Return the (x, y) coordinate for the center point of the cell that contains the specified text.  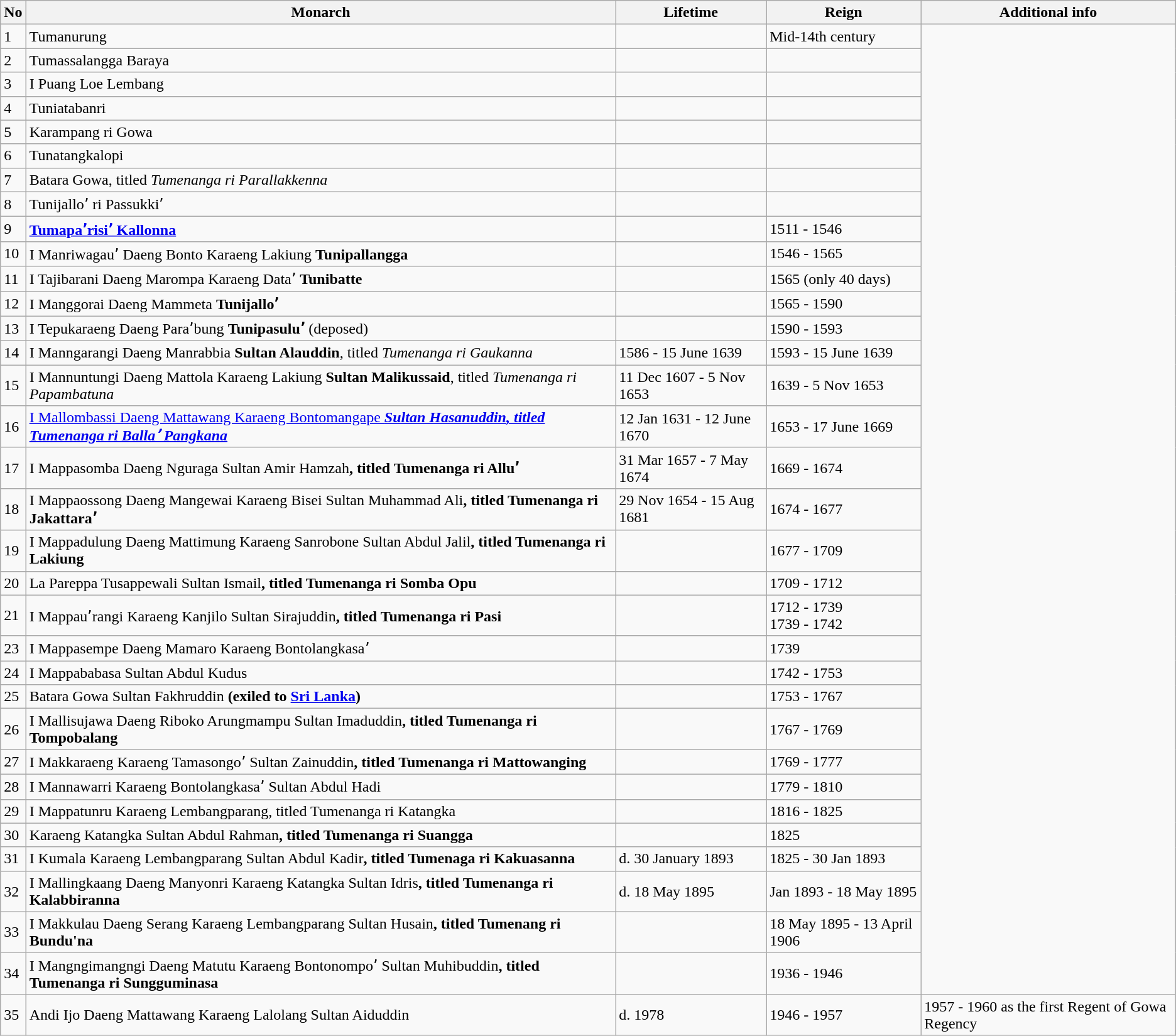
1825 - 30 Jan 1893 (844, 859)
13 (13, 329)
Jan 1893 - 18 May 1895 (844, 891)
Karampang ri Gowa (320, 132)
Additional info (1048, 13)
Karaeng Katangka Sultan Abdul Rahman, titled Tumenanga ri Suangga (320, 835)
16 (13, 427)
29 Nov 1654 - 15 Aug 1681 (691, 509)
27 (13, 762)
28 (13, 787)
1511 - 1546 (844, 229)
I Manngarangi Daeng Manrabbia Sultan Alauddin, titled Tumenanga ri Gaukanna (320, 353)
11 Dec 1607 - 5 Nov 1653 (691, 386)
I Puang Loe Lembang (320, 84)
1586 - 15 June 1639 (691, 353)
1767 - 1769 (844, 729)
Lifetime (691, 13)
Tumapaʼrisiʼ Kallonna (320, 229)
1 (13, 36)
I Mappasomba Daeng Nguraga Sultan Amir Hamzah, titled Tumenanga ri Alluʼ (320, 467)
33 (13, 932)
Batara Gowa Sultan Fakhruddin (exiled to Sri Lanka) (320, 697)
6 (13, 156)
23 (13, 648)
I Manggorai Daeng Mammeta Tunijalloʼ (320, 304)
Andi Ijo Daeng Mattawang Karaeng Lalolang Sultan Aiduddin (320, 1015)
11 (13, 279)
1677 - 1709 (844, 550)
1565 - 1590 (844, 304)
10 (13, 254)
1816 - 1825 (844, 811)
d. 18 May 1895 (691, 891)
I Mappauʼrangi Karaeng Kanjilo Sultan Sirajuddin, titled Tumenanga ri Pasi (320, 616)
12 Jan 1631 - 12 June 1670 (691, 427)
1709 - 1712 (844, 583)
I Mannuntungi Daeng Mattola Karaeng Lakiung Sultan Malikussaid, titled Tumenanga ri Papambatuna (320, 386)
7 (13, 180)
24 (13, 673)
1712 - 17391739 - 1742 (844, 616)
18 May 1895 - 13 April 1906 (844, 932)
8 (13, 204)
14 (13, 353)
d. 1978 (691, 1015)
I Tajibarani Daeng Marompa Karaeng Dataʼ Tunibatte (320, 279)
29 (13, 811)
1674 - 1677 (844, 509)
Reign (844, 13)
1590 - 1593 (844, 329)
1753 - 1767 (844, 697)
1779 - 1810 (844, 787)
La Pareppa Tusappewali Sultan Ismail, titled Tumenanga ri Somba Opu (320, 583)
I Kumala Karaeng Lembangparang Sultan Abdul Kadir, titled Tumenaga ri Kakuasanna (320, 859)
17 (13, 467)
I Manriwagauʼ Daeng Bonto Karaeng Lakiung Tunipallangga (320, 254)
1565 (only 40 days) (844, 279)
I Mappadulung Daeng Mattimung Karaeng Sanrobone Sultan Abdul Jalil, titled Tumenanga ri Lakiung (320, 550)
35 (13, 1015)
I Tepukaraeng Daeng Paraʼbung Tunipasuluʼ (deposed) (320, 329)
15 (13, 386)
Tunatangkalopi (320, 156)
I Mallisujawa Daeng Riboko Arungmampu Sultan Imaduddin, titled Tumenanga ri Tompobalang (320, 729)
1825 (844, 835)
1739 (844, 648)
1936 - 1946 (844, 974)
26 (13, 729)
I Mallombassi Daeng Mattawang Karaeng Bontomangape Sultan Hasanuddin, titled Tumenanga ri Ballaʼ Pangkana (320, 427)
25 (13, 697)
1546 - 1565 (844, 254)
1653 - 17 June 1669 (844, 427)
1957 - 1960 as the first Regent of Gowa Regency (1048, 1015)
Monarch (320, 13)
19 (13, 550)
31 Mar 1657 - 7 May 1674 (691, 467)
I Makkaraeng Karaeng Tamasongoʼ Sultan Zainuddin, titled Tumenanga ri Mattowanging (320, 762)
5 (13, 132)
21 (13, 616)
1669 - 1674 (844, 467)
Tunijalloʼ ri Passukkiʼ (320, 204)
3 (13, 84)
Tumassalangga Baraya (320, 60)
I Mallingkaang Daeng Manyonri Karaeng Katangka Sultan Idris, titled Tumenanga ri Kalabbiranna (320, 891)
1742 - 1753 (844, 673)
1769 - 1777 (844, 762)
12 (13, 304)
d. 30 January 1893 (691, 859)
Tuniatabanri (320, 108)
20 (13, 583)
I Makkulau Daeng Serang Karaeng Lembangparang Sultan Husain, titled Tumenang ri Bundu'na (320, 932)
Batara Gowa, titled Tumenanga ri Parallakkenna (320, 180)
No (13, 13)
I Mappasempe Daeng Mamaro Karaeng Bontolangkasaʼ (320, 648)
31 (13, 859)
1639 - 5 Nov 1653 (844, 386)
I Mannawarri Karaeng Bontolangkasaʼ Sultan Abdul Hadi (320, 787)
I Mappatunru Karaeng Lembangparang, titled Tumenanga ri Katangka (320, 811)
9 (13, 229)
Tumanurung (320, 36)
1593 - 15 June 1639 (844, 353)
30 (13, 835)
32 (13, 891)
2 (13, 60)
I Mangngimangngi Daeng Matutu Karaeng Bontonompoʼ Sultan Muhibuddin, titled Tumenanga ri Sungguminasa (320, 974)
18 (13, 509)
I Mappababasa Sultan Abdul Kudus (320, 673)
4 (13, 108)
34 (13, 974)
1946 - 1957 (844, 1015)
I Mappaossong Daeng Mangewai Karaeng Bisei Sultan Muhammad Ali, titled Tumenanga ri Jakattaraʼ (320, 509)
Mid-14th century (844, 36)
